Scan for the cell matching the given text and deliver its (x, y) coordinate at center. 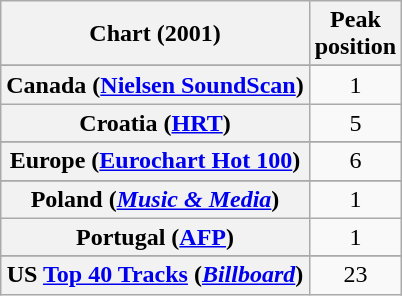
Portugal (AFP) (155, 237)
US Top 40 Tracks (Billboard) (155, 275)
Canada (Nielsen SoundScan) (155, 85)
Croatia (HRT) (155, 123)
6 (355, 161)
Chart (2001) (155, 34)
Peakposition (355, 34)
23 (355, 275)
Europe (Eurochart Hot 100) (155, 161)
Poland (Music & Media) (155, 199)
5 (355, 123)
